Pinpoint the cell where the given text exists, returning its (X, Y) midpoint coordinate. 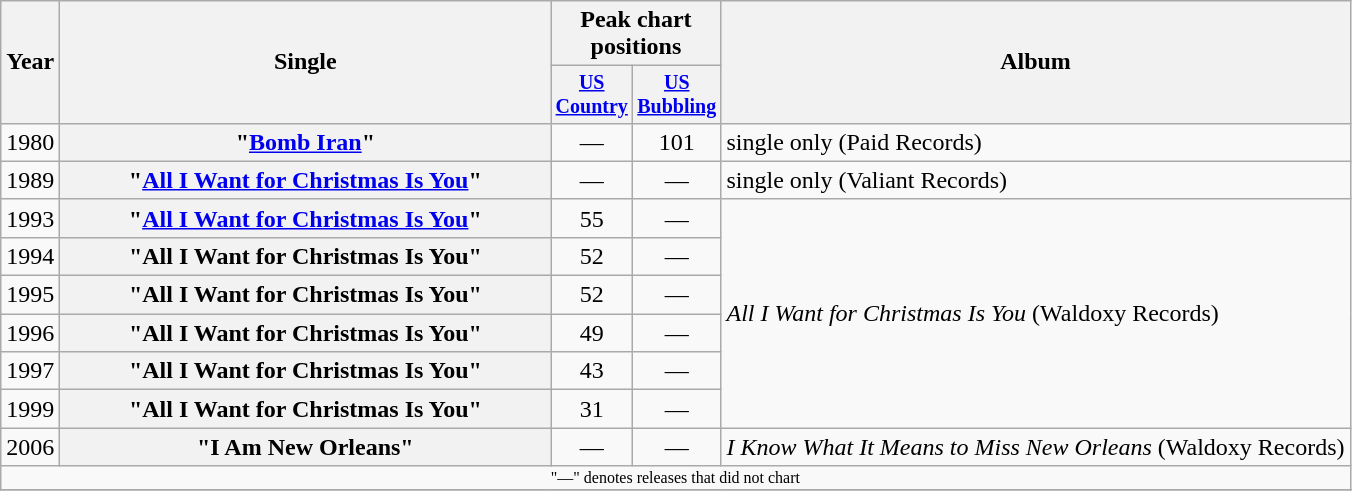
1999 (30, 409)
"I Am New Orleans" (306, 447)
single only (Paid Records) (1036, 142)
All I Want for Christmas Is You (Waldoxy Records) (1036, 313)
Year (30, 62)
1994 (30, 256)
1989 (30, 180)
Album (1036, 62)
55 (592, 218)
101 (677, 142)
1993 (30, 218)
1995 (30, 295)
49 (592, 333)
43 (592, 371)
I Know What It Means to Miss New Orleans (Waldoxy Records) (1036, 447)
1980 (30, 142)
Peak chartpositions (636, 34)
"—" denotes releases that did not chart (676, 478)
single only (Valiant Records) (1036, 180)
1996 (30, 333)
US Bubbling (677, 94)
1997 (30, 371)
US Country (592, 94)
31 (592, 409)
"Bomb Iran" (306, 142)
Single (306, 62)
2006 (30, 447)
